Scan for the cell matching the given text and deliver its [x, y] coordinate at center. 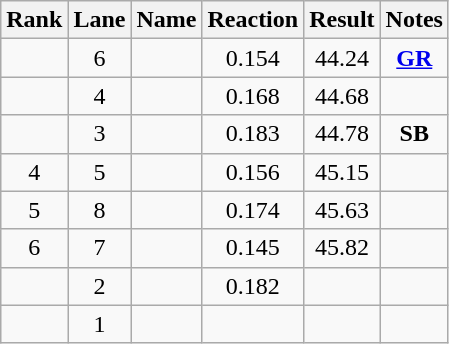
45.15 [342, 172]
SB [414, 134]
0.183 [253, 134]
44.68 [342, 96]
0.154 [253, 58]
44.24 [342, 58]
0.174 [253, 210]
3 [100, 134]
1 [100, 324]
8 [100, 210]
GR [414, 58]
45.63 [342, 210]
7 [100, 248]
Lane [100, 20]
0.182 [253, 286]
2 [100, 286]
0.145 [253, 248]
Rank [34, 20]
Name [166, 20]
45.82 [342, 248]
0.168 [253, 96]
0.156 [253, 172]
Notes [414, 20]
44.78 [342, 134]
Reaction [253, 20]
Result [342, 20]
